For the text-containing cell, return its midpoint in [x, y] coordinate format. 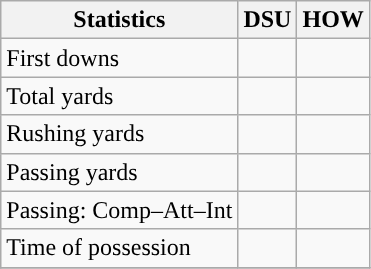
Passing yards [120, 172]
HOW [333, 20]
Passing: Comp–Att–Int [120, 210]
Time of possession [120, 248]
Total yards [120, 96]
First downs [120, 58]
Statistics [120, 20]
DSU [268, 20]
Rushing yards [120, 134]
